Capture the cell that displays the provided text and extract its (X, Y) central coordinate. 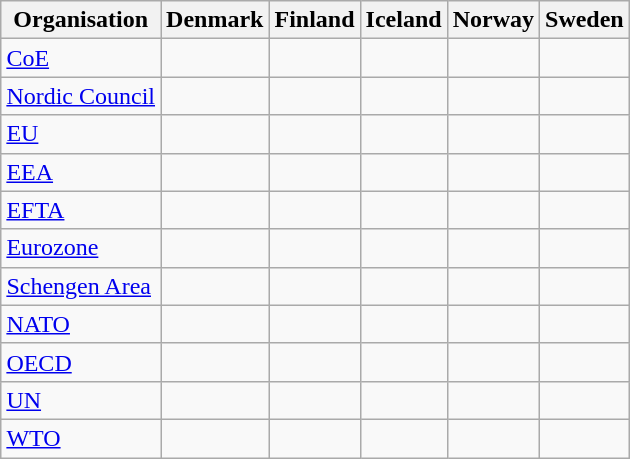
Schengen Area (81, 286)
Iceland (404, 20)
Sweden (585, 20)
EU (81, 134)
NATO (81, 324)
EEA (81, 172)
Finland (314, 20)
Nordic Council (81, 96)
Organisation (81, 20)
WTO (81, 438)
CoE (81, 58)
EFTA (81, 210)
Norway (493, 20)
Denmark (215, 20)
OECD (81, 362)
UN (81, 400)
Eurozone (81, 248)
